Find where the given text appears and provide that cell's center as (x, y) coordinate. 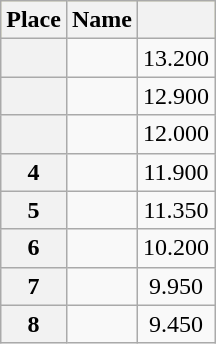
4 (34, 172)
9.450 (176, 324)
7 (34, 286)
5 (34, 210)
9.950 (176, 286)
6 (34, 248)
12.900 (176, 96)
11.350 (176, 210)
12.000 (176, 134)
Name (102, 20)
Place (34, 20)
8 (34, 324)
10.200 (176, 248)
13.200 (176, 58)
11.900 (176, 172)
